Scan for the cell matching the given text and deliver its [x, y] coordinate at center. 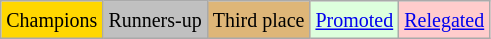
Third place [258, 20]
Runners-up [155, 20]
Champions [52, 20]
Relegated [444, 20]
Promoted [354, 20]
